Locate the cell with the specified text and output its [x, y] center coordinate. 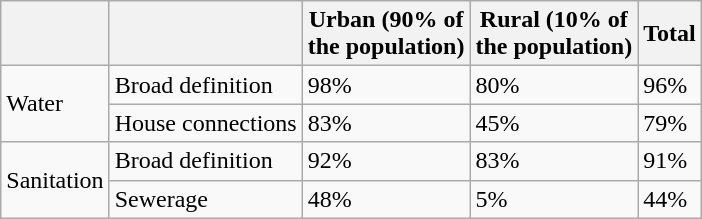
92% [386, 161]
Sanitation [55, 180]
79% [670, 123]
Sewerage [206, 199]
44% [670, 199]
Urban (90% ofthe population) [386, 34]
48% [386, 199]
Total [670, 34]
98% [386, 85]
Rural (10% ofthe population) [554, 34]
96% [670, 85]
5% [554, 199]
80% [554, 85]
Water [55, 104]
45% [554, 123]
91% [670, 161]
House connections [206, 123]
